Scan for the cell matching the given text and deliver its [X, Y] coordinate at center. 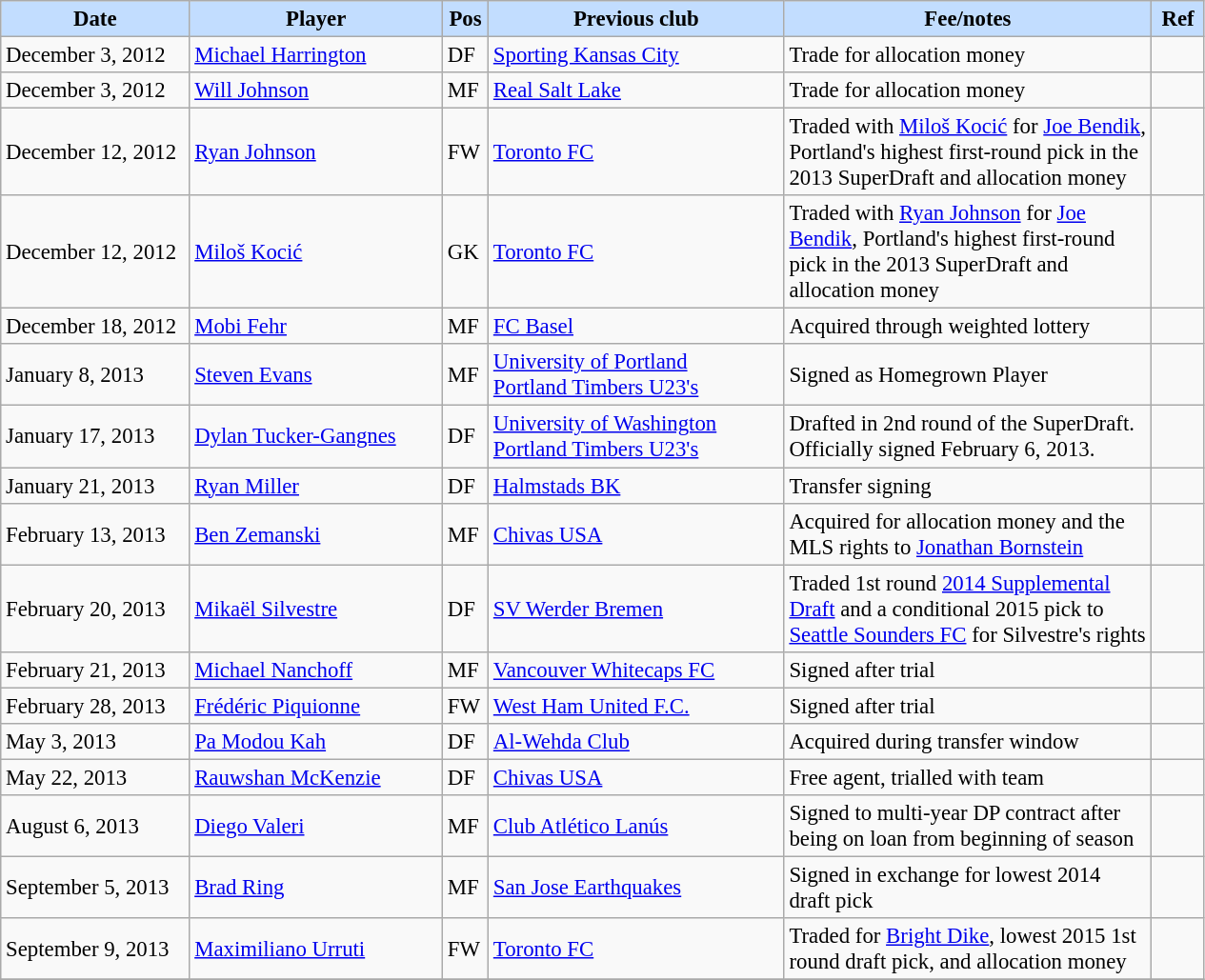
Drafted in 2nd round of the SuperDraft. Officially signed February 6, 2013. [968, 436]
Will Johnson [316, 90]
Vancouver Whitecaps FC [636, 670]
Pos [465, 19]
Signed in exchange for lowest 2014 draft pick [968, 888]
May 3, 2013 [95, 742]
Ref [1178, 19]
FC Basel [636, 327]
February 20, 2013 [95, 609]
February 13, 2013 [95, 533]
University of Washington Portland Timbers U23's [636, 436]
SV Werder Bremen [636, 609]
University of Portland Portland Timbers U23's [636, 375]
Halmstads BK [636, 486]
Traded with Miloš Kocić for Joe Bendik, Portland's highest first-round pick in the 2013 SuperDraft and allocation money [968, 152]
Previous club [636, 19]
Fee/notes [968, 19]
Brad Ring [316, 888]
August 6, 2013 [95, 827]
February 21, 2013 [95, 670]
Maximiliano Urruti [316, 949]
Al-Wehda Club [636, 742]
January 21, 2013 [95, 486]
Miloš Kocić [316, 251]
West Ham United F.C. [636, 706]
Dylan Tucker-Gangnes [316, 436]
Rauwshan McKenzie [316, 777]
Michael Harrington [316, 55]
Signed to multi-year DP contract after being on loan from beginning of season [968, 827]
Transfer signing [968, 486]
Michael Nanchoff [316, 670]
Free agent, trialled with team [968, 777]
January 17, 2013 [95, 436]
Real Salt Lake [636, 90]
December 18, 2012 [95, 327]
San Jose Earthquakes [636, 888]
Mikaël Silvestre [316, 609]
Traded for Bright Dike, lowest 2015 1st round draft pick, and allocation money [968, 949]
Mobi Fehr [316, 327]
Pa Modou Kah [316, 742]
September 5, 2013 [95, 888]
Acquired for allocation money and the MLS rights to Jonathan Bornstein [968, 533]
Steven Evans [316, 375]
Date [95, 19]
Acquired during transfer window [968, 742]
Signed as Homegrown Player [968, 375]
February 28, 2013 [95, 706]
Ryan Miller [316, 486]
Frédéric Piquionne [316, 706]
January 8, 2013 [95, 375]
GK [465, 251]
Ben Zemanski [316, 533]
Player [316, 19]
Sporting Kansas City [636, 55]
Traded with Ryan Johnson for Joe Bendik, Portland's highest first-round pick in the 2013 SuperDraft and allocation money [968, 251]
Club Atlético Lanús [636, 827]
May 22, 2013 [95, 777]
Acquired through weighted lottery [968, 327]
Diego Valeri [316, 827]
September 9, 2013 [95, 949]
Traded 1st round 2014 Supplemental Draft and a conditional 2015 pick to Seattle Sounders FC for Silvestre's rights [968, 609]
Ryan Johnson [316, 152]
